Provide the [x, y] coordinate of the cell's center where the given text is located.  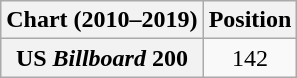
US Billboard 200 [102, 58]
142 [250, 58]
Position [250, 20]
Chart (2010–2019) [102, 20]
